Determine the (x, y) coordinate at the center of the cell enclosing the given text.  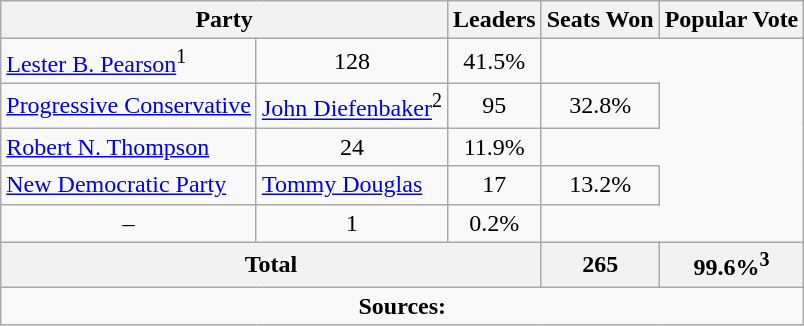
Total (271, 264)
Seats Won (600, 20)
128 (352, 62)
Sources: (402, 306)
13.2% (600, 185)
95 (494, 106)
265 (600, 264)
Party (224, 20)
17 (494, 185)
11.9% (494, 147)
New Democratic Party (129, 185)
24 (352, 147)
John Diefenbaker2 (352, 106)
Leaders (494, 20)
41.5% (494, 62)
1 (352, 223)
– (129, 223)
Progressive Conservative (129, 106)
Lester B. Pearson1 (129, 62)
32.8% (600, 106)
Popular Vote (732, 20)
0.2% (494, 223)
Robert N. Thompson (129, 147)
99.6%3 (732, 264)
Tommy Douglas (352, 185)
